Search for the cell housing the specified text and yield its [X, Y] center coordinate. 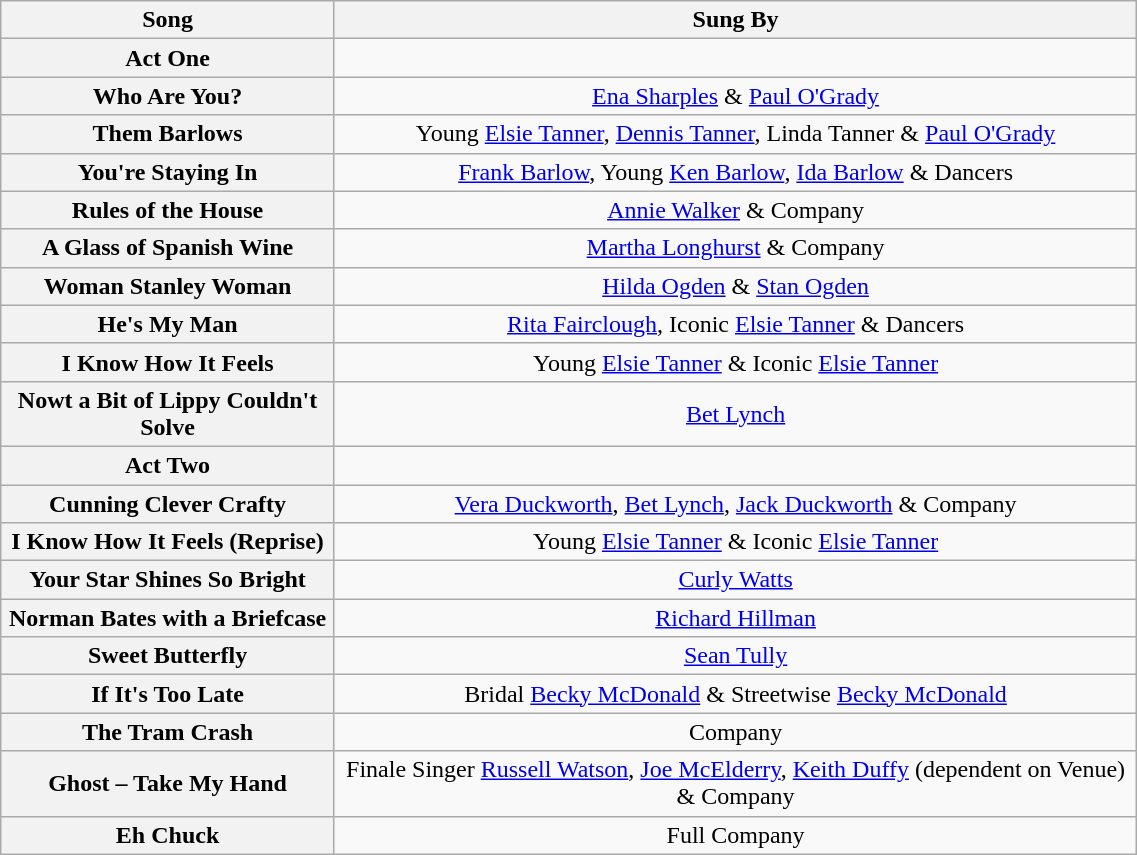
Hilda Ogden & Stan Ogden [735, 286]
Ghost – Take My Hand [168, 784]
If It's Too Late [168, 694]
Rules of the House [168, 210]
Rita Fairclough, Iconic Elsie Tanner & Dancers [735, 324]
Frank Barlow, Young Ken Barlow, Ida Barlow & Dancers [735, 172]
Finale Singer Russell Watson, Joe McElderry, Keith Duffy (dependent on Venue) & Company [735, 784]
Act One [168, 58]
Who Are You? [168, 96]
Bridal Becky McDonald & Streetwise Becky McDonald [735, 694]
Them Barlows [168, 134]
Sung By [735, 20]
Act Two [168, 465]
He's My Man [168, 324]
Company [735, 732]
Young Elsie Tanner, Dennis Tanner, Linda Tanner & Paul O'Grady [735, 134]
The Tram Crash [168, 732]
Vera Duckworth, Bet Lynch, Jack Duckworth & Company [735, 503]
Song [168, 20]
You're Staying In [168, 172]
Curly Watts [735, 580]
A Glass of Spanish Wine [168, 248]
Ena Sharples & Paul O'Grady [735, 96]
Eh Chuck [168, 835]
I Know How It Feels [168, 362]
Woman Stanley Woman [168, 286]
Sean Tully [735, 656]
Cunning Clever Crafty [168, 503]
Nowt a Bit of Lippy Couldn't Solve [168, 414]
Bet Lynch [735, 414]
Norman Bates with a Briefcase [168, 618]
Full Company [735, 835]
Martha Longhurst & Company [735, 248]
Richard Hillman [735, 618]
Your Star Shines So Bright [168, 580]
Annie Walker & Company [735, 210]
Sweet Butterfly [168, 656]
I Know How It Feels (Reprise) [168, 542]
